Return the (X, Y) coordinate for the center point of the cell that contains the specified text.  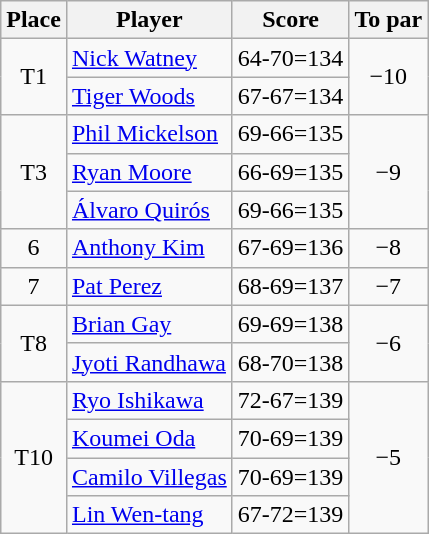
−10 (388, 77)
Player (149, 20)
Pat Perez (149, 286)
T3 (34, 172)
T8 (34, 343)
Ryo Ishikawa (149, 400)
−8 (388, 248)
Jyoti Randhawa (149, 362)
Lin Wen-tang (149, 515)
67-72=139 (290, 515)
Anthony Kim (149, 248)
T1 (34, 77)
−9 (388, 172)
67-69=136 (290, 248)
Brian Gay (149, 324)
72-67=139 (290, 400)
67-67=134 (290, 96)
6 (34, 248)
Ryan Moore (149, 172)
Camilo Villegas (149, 477)
66-69=135 (290, 172)
−7 (388, 286)
Nick Watney (149, 58)
Koumei Oda (149, 438)
7 (34, 286)
68-69=137 (290, 286)
Tiger Woods (149, 96)
−6 (388, 343)
T10 (34, 457)
To par (388, 20)
−5 (388, 457)
Place (34, 20)
Score (290, 20)
Phil Mickelson (149, 134)
69-69=138 (290, 324)
64-70=134 (290, 58)
Álvaro Quirós (149, 210)
68-70=138 (290, 362)
